Locate the cell with the specified text and output its (X, Y) center coordinate. 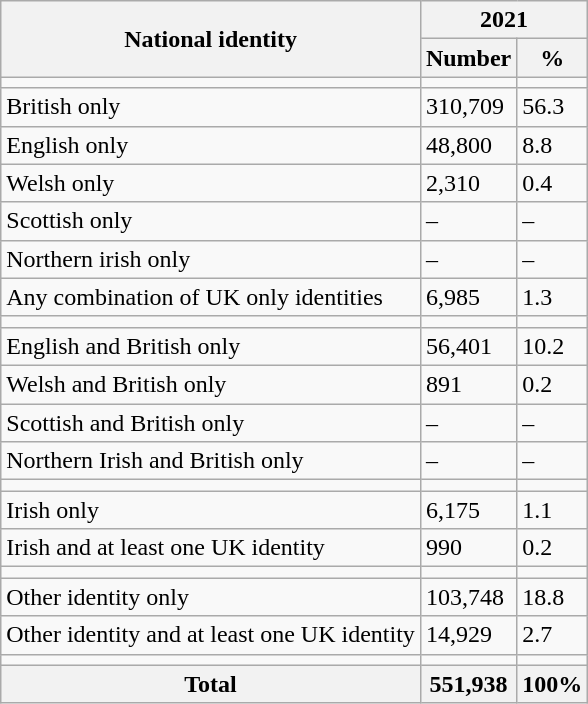
310,709 (468, 107)
48,800 (468, 145)
Welsh and British only (211, 384)
English and British only (211, 346)
Welsh only (211, 183)
2021 (504, 20)
Scottish and British only (211, 423)
2.7 (552, 635)
Any combination of UK only identities (211, 297)
Other identity and at least one UK identity (211, 635)
1.1 (552, 510)
551,938 (468, 684)
1.3 (552, 297)
Scottish only (211, 221)
8.8 (552, 145)
Number (468, 58)
% (552, 58)
10.2 (552, 346)
6,985 (468, 297)
English only (211, 145)
Other identity only (211, 597)
Northern irish only (211, 259)
14,929 (468, 635)
Total (211, 684)
18.8 (552, 597)
56,401 (468, 346)
2,310 (468, 183)
0.4 (552, 183)
Irish and at least one UK identity (211, 548)
British only (211, 107)
National identity (211, 39)
6,175 (468, 510)
100% (552, 684)
56.3 (552, 107)
990 (468, 548)
Irish only (211, 510)
Northern Irish and British only (211, 461)
891 (468, 384)
103,748 (468, 597)
